Determine the (X, Y) coordinate at the center of the cell enclosing the given text.  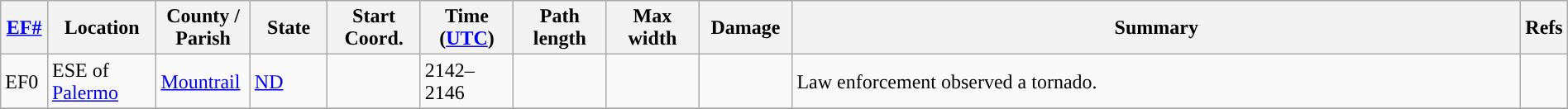
EF0 (25, 81)
Summary (1156, 28)
County / Parish (203, 28)
2142–2146 (466, 81)
Path length (560, 28)
Max width (653, 28)
Mountrail (203, 81)
Location (101, 28)
ND (289, 81)
State (289, 28)
Damage (746, 28)
EF# (25, 28)
Start Coord. (374, 28)
Time (UTC) (466, 28)
Law enforcement observed a tornado. (1156, 81)
Refs (1545, 28)
ESE of Palermo (101, 81)
